Output the (X, Y) coordinate of the center of the cell containing the given text.  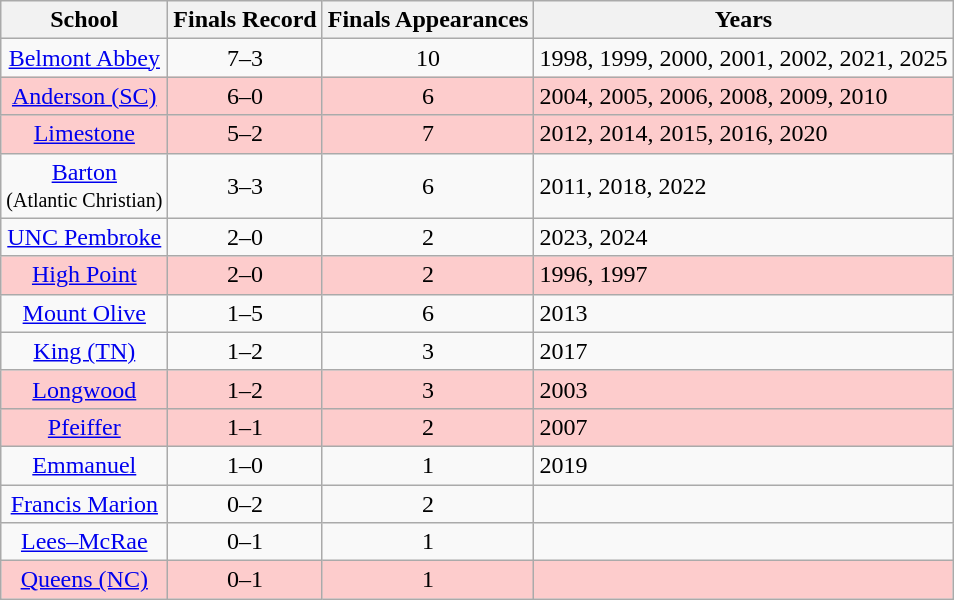
2011, 2018, 2022 (744, 186)
1–5 (245, 313)
Queens (NC) (84, 580)
Finals Appearances (428, 20)
Limestone (84, 134)
6–0 (245, 96)
10 (428, 58)
2019 (744, 465)
7–3 (245, 58)
King (TN) (84, 351)
1–0 (245, 465)
2004, 2005, 2006, 2008, 2009, 2010 (744, 96)
2017 (744, 351)
School (84, 20)
Lees–McRae (84, 542)
2012, 2014, 2015, 2016, 2020 (744, 134)
2003 (744, 389)
5–2 (245, 134)
2023, 2024 (744, 237)
Longwood (84, 389)
7 (428, 134)
Belmont Abbey (84, 58)
0–2 (245, 503)
Mount Olive (84, 313)
3–3 (245, 186)
Finals Record (245, 20)
1–1 (245, 427)
Pfeiffer (84, 427)
Years (744, 20)
Anderson (SC) (84, 96)
Barton(Atlantic Christian) (84, 186)
1998, 1999, 2000, 2001, 2002, 2021, 2025 (744, 58)
2007 (744, 427)
UNC Pembroke (84, 237)
1996, 1997 (744, 275)
Emmanuel (84, 465)
Francis Marion (84, 503)
High Point (84, 275)
2013 (744, 313)
